Return the (x, y) coordinate for the center point of the cell that contains the specified text.  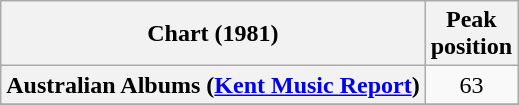
Chart (1981) (213, 34)
Peakposition (471, 34)
63 (471, 85)
Australian Albums (Kent Music Report) (213, 85)
